Identify which cell holds the provided text, then report its (x, y) central coordinate. 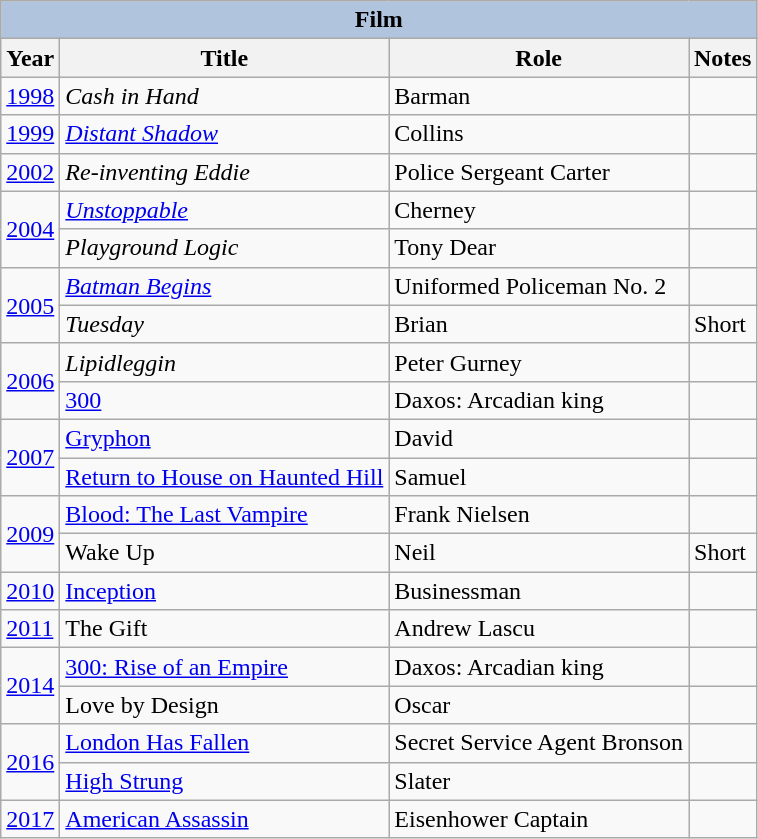
2009 (30, 534)
Cash in Hand (224, 96)
Oscar (539, 705)
2011 (30, 629)
Return to House on Haunted Hill (224, 477)
Year (30, 58)
2007 (30, 457)
Inception (224, 591)
Film (379, 20)
Secret Service Agent Bronson (539, 743)
Wake Up (224, 553)
Frank Nielsen (539, 515)
2010 (30, 591)
1998 (30, 96)
Neil (539, 553)
Notes (722, 58)
2002 (30, 172)
Police Sergeant Carter (539, 172)
2014 (30, 686)
The Gift (224, 629)
Uniformed Policeman No. 2 (539, 286)
Blood: The Last Vampire (224, 515)
Lipidleggin (224, 362)
Andrew Lascu (539, 629)
David (539, 438)
Tony Dear (539, 248)
Tuesday (224, 324)
300 (224, 400)
Slater (539, 781)
Barman (539, 96)
Distant Shadow (224, 134)
Playground Logic (224, 248)
Unstoppable (224, 210)
Re-inventing Eddie (224, 172)
American Assassin (224, 819)
Cherney (539, 210)
London Has Fallen (224, 743)
Businessman (539, 591)
Batman Begins (224, 286)
2017 (30, 819)
2016 (30, 762)
300: Rise of an Empire (224, 667)
Eisenhower Captain (539, 819)
Title (224, 58)
Collins (539, 134)
2005 (30, 305)
Brian (539, 324)
2004 (30, 229)
Love by Design (224, 705)
Samuel (539, 477)
Peter Gurney (539, 362)
High Strung (224, 781)
Role (539, 58)
Gryphon (224, 438)
2006 (30, 381)
1999 (30, 134)
